Locate the cell with the specified text and output its (X, Y) center coordinate. 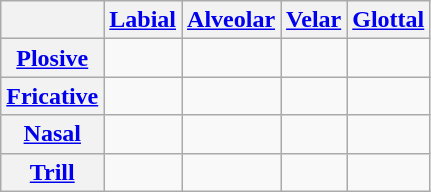
Labial (143, 20)
Alveolar (232, 20)
Fricative (52, 96)
Glottal (388, 20)
Plosive (52, 58)
Nasal (52, 134)
Velar (314, 20)
Trill (52, 172)
